Locate the cell with the specified text and output its (X, Y) center coordinate. 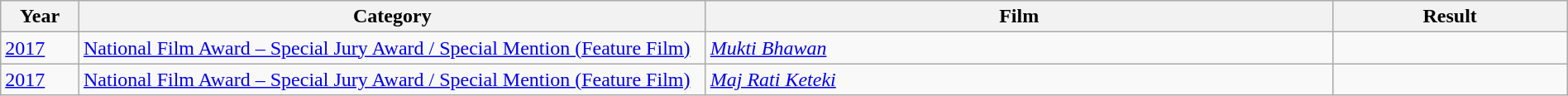
Film (1019, 17)
Result (1450, 17)
Category (392, 17)
Year (40, 17)
Maj Rati Keteki (1019, 79)
Mukti Bhawan (1019, 48)
